Provide the (x, y) coordinate of the cell's center where the given text is located.  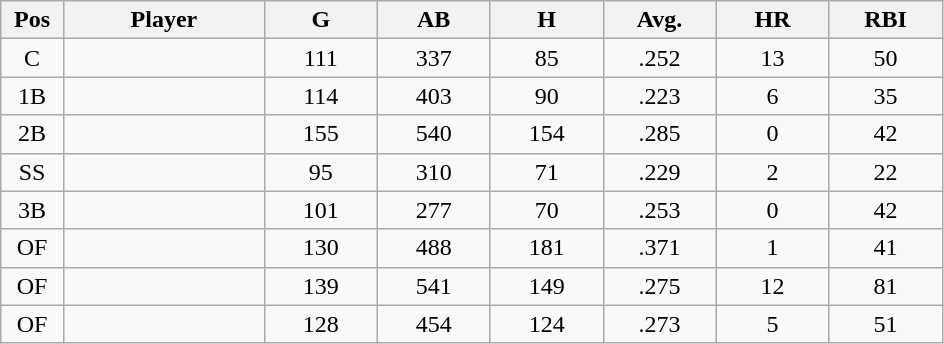
Player (164, 20)
22 (886, 172)
70 (546, 210)
50 (886, 58)
85 (546, 58)
2 (772, 172)
1B (32, 96)
540 (434, 134)
3B (32, 210)
541 (434, 286)
154 (546, 134)
C (32, 58)
H (546, 20)
181 (546, 248)
.223 (660, 96)
.371 (660, 248)
114 (320, 96)
403 (434, 96)
.273 (660, 324)
155 (320, 134)
81 (886, 286)
6 (772, 96)
71 (546, 172)
5 (772, 324)
90 (546, 96)
.275 (660, 286)
G (320, 20)
12 (772, 286)
Avg. (660, 20)
SS (32, 172)
.285 (660, 134)
HR (772, 20)
101 (320, 210)
337 (434, 58)
95 (320, 172)
2B (32, 134)
35 (886, 96)
RBI (886, 20)
41 (886, 248)
310 (434, 172)
488 (434, 248)
.253 (660, 210)
13 (772, 58)
.229 (660, 172)
139 (320, 286)
Pos (32, 20)
.252 (660, 58)
130 (320, 248)
1 (772, 248)
124 (546, 324)
149 (546, 286)
128 (320, 324)
111 (320, 58)
454 (434, 324)
51 (886, 324)
277 (434, 210)
AB (434, 20)
